Extract the (X, Y) coordinate from the center of the cell holding the provided text.  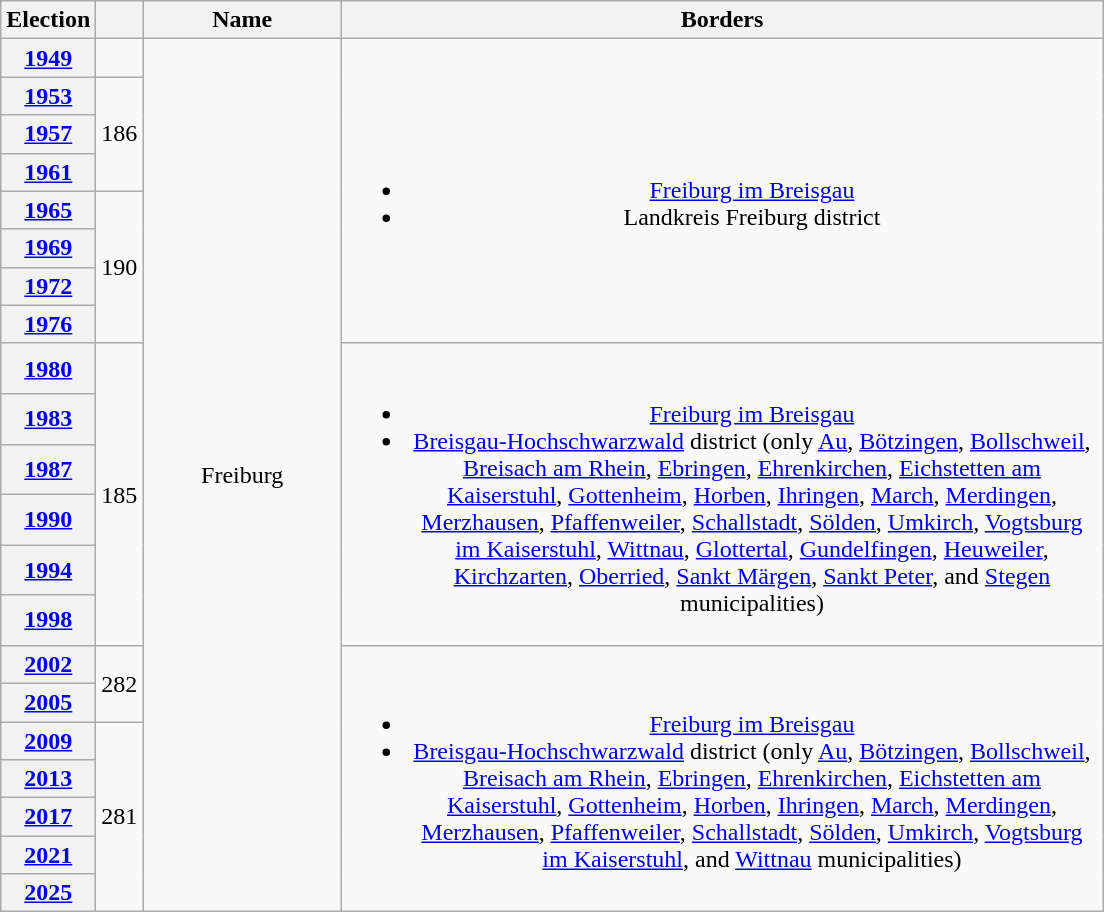
1972 (48, 286)
1965 (48, 210)
Freiburg im BreisgauLandkreis Freiburg district (722, 191)
2009 (48, 741)
282 (120, 683)
1949 (48, 58)
186 (120, 134)
1969 (48, 248)
1983 (48, 419)
Freiburg (242, 476)
2021 (48, 855)
Name (242, 20)
2013 (48, 779)
1998 (48, 620)
1957 (48, 134)
1980 (48, 368)
185 (120, 494)
281 (120, 817)
1961 (48, 172)
2017 (48, 817)
1987 (48, 469)
190 (120, 267)
1953 (48, 96)
1990 (48, 519)
Borders (722, 20)
2025 (48, 893)
2002 (48, 664)
Election (48, 20)
1976 (48, 324)
2005 (48, 702)
1994 (48, 570)
